For the text-containing cell, return its midpoint in [X, Y] coordinate format. 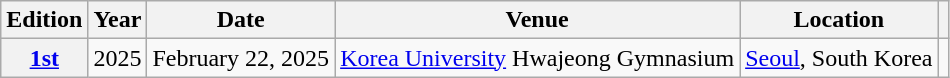
Seoul, South Korea [839, 58]
Venue [538, 20]
2025 [118, 58]
Date [241, 20]
1st [44, 58]
February 22, 2025 [241, 58]
Year [118, 20]
Edition [44, 20]
Korea University Hwajeong Gymnasium [538, 58]
Location [839, 20]
